Capture the cell that displays the provided text and extract its (x, y) central coordinate. 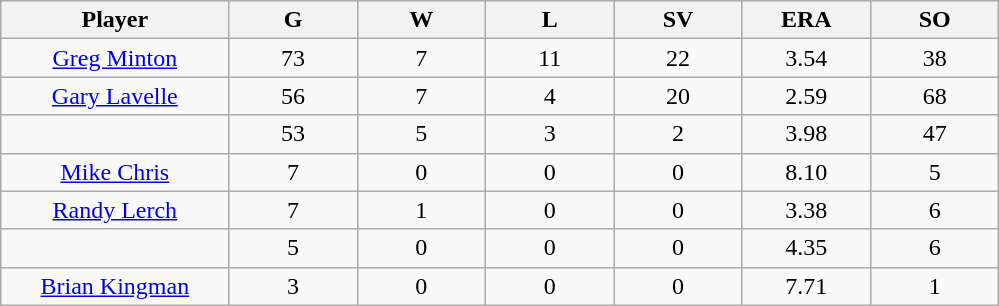
Gary Lavelle (115, 96)
4.35 (806, 248)
3.54 (806, 58)
Brian Kingman (115, 286)
SV (678, 20)
11 (550, 58)
22 (678, 58)
SO (934, 20)
G (293, 20)
53 (293, 134)
73 (293, 58)
L (550, 20)
68 (934, 96)
8.10 (806, 172)
38 (934, 58)
56 (293, 96)
3.98 (806, 134)
3.38 (806, 210)
7.71 (806, 286)
Mike Chris (115, 172)
W (421, 20)
2.59 (806, 96)
20 (678, 96)
4 (550, 96)
Greg Minton (115, 58)
2 (678, 134)
Randy Lerch (115, 210)
Player (115, 20)
47 (934, 134)
ERA (806, 20)
